Output the (x, y) coordinate of the center of the cell containing the given text.  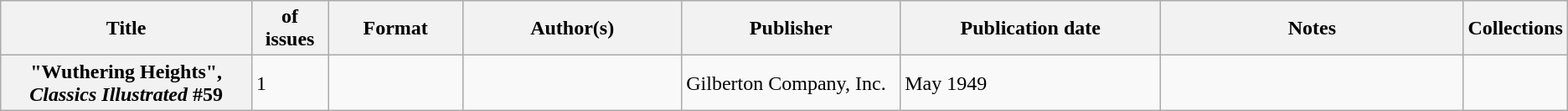
Title (126, 29)
Gilberton Company, Inc. (791, 82)
Collections (1515, 29)
of issues (290, 29)
"Wuthering Heights", Classics Illustrated #59 (126, 82)
Format (395, 29)
May 1949 (1030, 82)
Publication date (1030, 29)
1 (290, 82)
Publisher (791, 29)
Notes (1312, 29)
Author(s) (573, 29)
